Scan for the cell matching the given text and deliver its [x, y] coordinate at center. 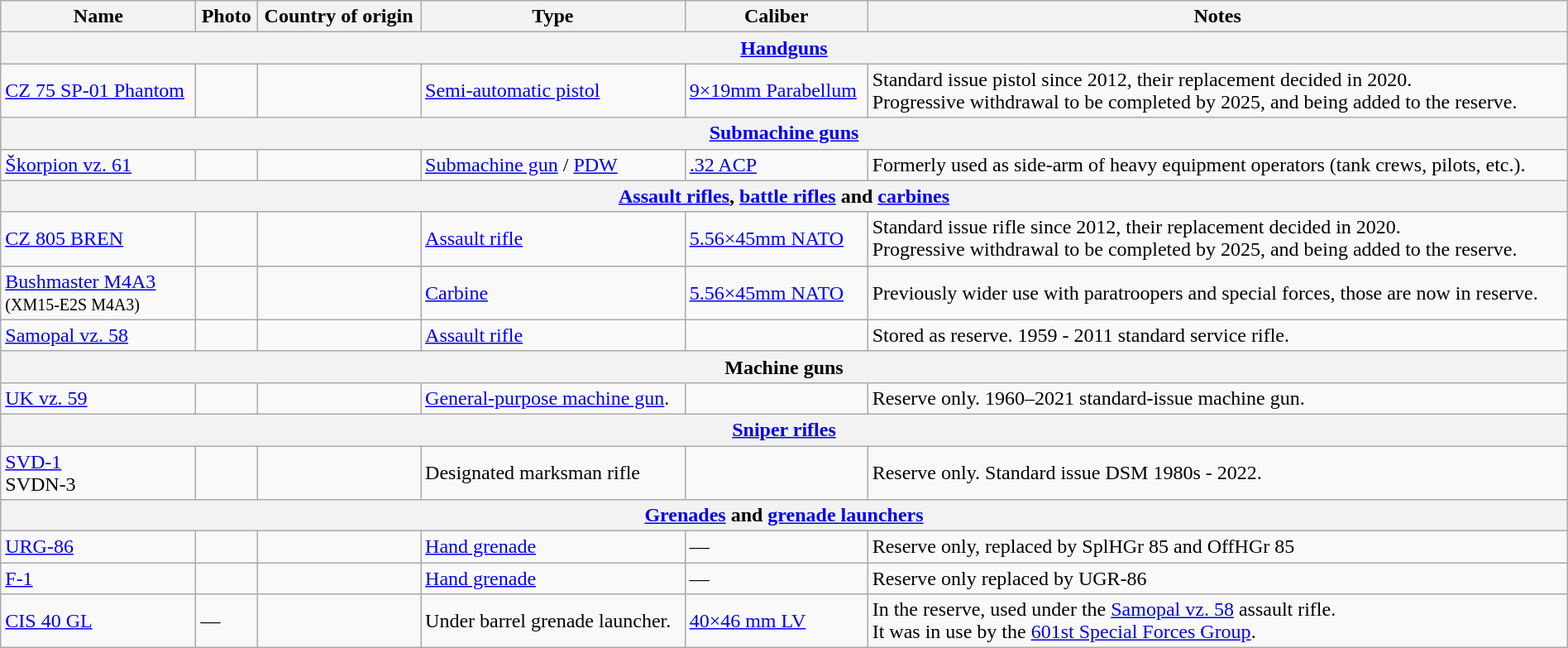
Handguns [784, 48]
Formerly used as side-arm of heavy equipment operators (tank crews, pilots, etc.). [1217, 165]
Previously wider use with paratroopers and special forces, those are now in reserve. [1217, 293]
Reserve only. Standard issue DSM 1980s - 2022. [1217, 472]
CZ 805 BREN [98, 238]
Škorpion vz. 61 [98, 165]
Reserve only, replaced by SplHGr 85 and OffHGr 85 [1217, 547]
UK vz. 59 [98, 398]
Reserve only. 1960–2021 standard-issue machine gun. [1217, 398]
CZ 75 SP-01 Phantom [98, 91]
Notes [1217, 17]
.32 ACP [776, 165]
Stored as reserve. 1959 - 2011 standard service rifle. [1217, 335]
Designated marksman rifle [553, 472]
General-purpose machine gun. [553, 398]
Grenades and grenade launchers [784, 516]
Under barrel grenade launcher. [553, 621]
Name [98, 17]
Submachine guns [784, 133]
Standard issue rifle since 2012, their replacement decided in 2020.Progressive withdrawal to be completed by 2025, and being added to the reserve. [1217, 238]
In the reserve, used under the Samopal vz. 58 assault rifle.It was in use by the 601st Special Forces Group. [1217, 621]
Photo [227, 17]
F-1 [98, 578]
Carbine [553, 293]
Country of origin [339, 17]
Sniper rifles [784, 430]
Semi-automatic pistol [553, 91]
CIS 40 GL [98, 621]
9×19mm Parabellum [776, 91]
Submachine gun / PDW [553, 165]
40×46 mm LV [776, 621]
URG-86 [98, 547]
SVD-1SVDN-3 [98, 472]
Caliber [776, 17]
Machine guns [784, 367]
Reserve only replaced by UGR-86 [1217, 578]
Samopal vz. 58 [98, 335]
Assault rifles, battle rifles and carbines [784, 196]
Standard issue pistol since 2012, their replacement decided in 2020.Progressive withdrawal to be completed by 2025, and being added to the reserve. [1217, 91]
Bushmaster M4A3(XM15-E2S M4A3) [98, 293]
Type [553, 17]
